Find where the given text appears and provide that cell's center as [x, y] coordinate. 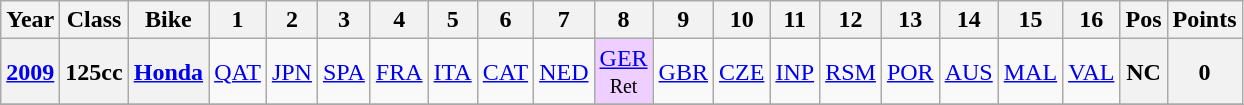
MAL [1030, 72]
Pos [1144, 20]
Points [1204, 20]
POR [910, 72]
RSM [851, 72]
6 [505, 20]
3 [344, 20]
VAL [1092, 72]
0 [1204, 72]
AUS [968, 72]
12 [851, 20]
5 [452, 20]
GBR [683, 72]
15 [1030, 20]
CZE [742, 72]
QAT [238, 72]
Honda [168, 72]
8 [624, 20]
GERRet [624, 72]
14 [968, 20]
Bike [168, 20]
13 [910, 20]
4 [399, 20]
10 [742, 20]
ITA [452, 72]
FRA [399, 72]
7 [564, 20]
NC [1144, 72]
1 [238, 20]
9 [683, 20]
Class [94, 20]
SPA [344, 72]
11 [795, 20]
Year [30, 20]
16 [1092, 20]
125cc [94, 72]
2 [292, 20]
NED [564, 72]
JPN [292, 72]
INP [795, 72]
CAT [505, 72]
2009 [30, 72]
